Capture the cell that displays the provided text and extract its (X, Y) central coordinate. 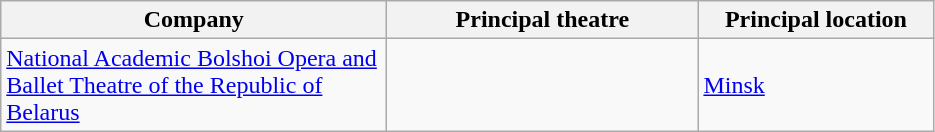
Minsk (816, 85)
National Academic Bolshoi Opera and Ballet Theatre of the Republic of Belarus (194, 85)
Principal theatre (542, 20)
Principal location (816, 20)
Company (194, 20)
